Search for the cell housing the specified text and yield its [x, y] center coordinate. 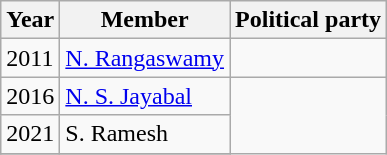
S. Ramesh [145, 134]
Member [145, 20]
N. S. Jayabal [145, 96]
2021 [30, 134]
2016 [30, 96]
N. Rangaswamy [145, 58]
Year [30, 20]
2011 [30, 58]
Political party [308, 20]
